Capture the cell that displays the provided text and extract its (X, Y) central coordinate. 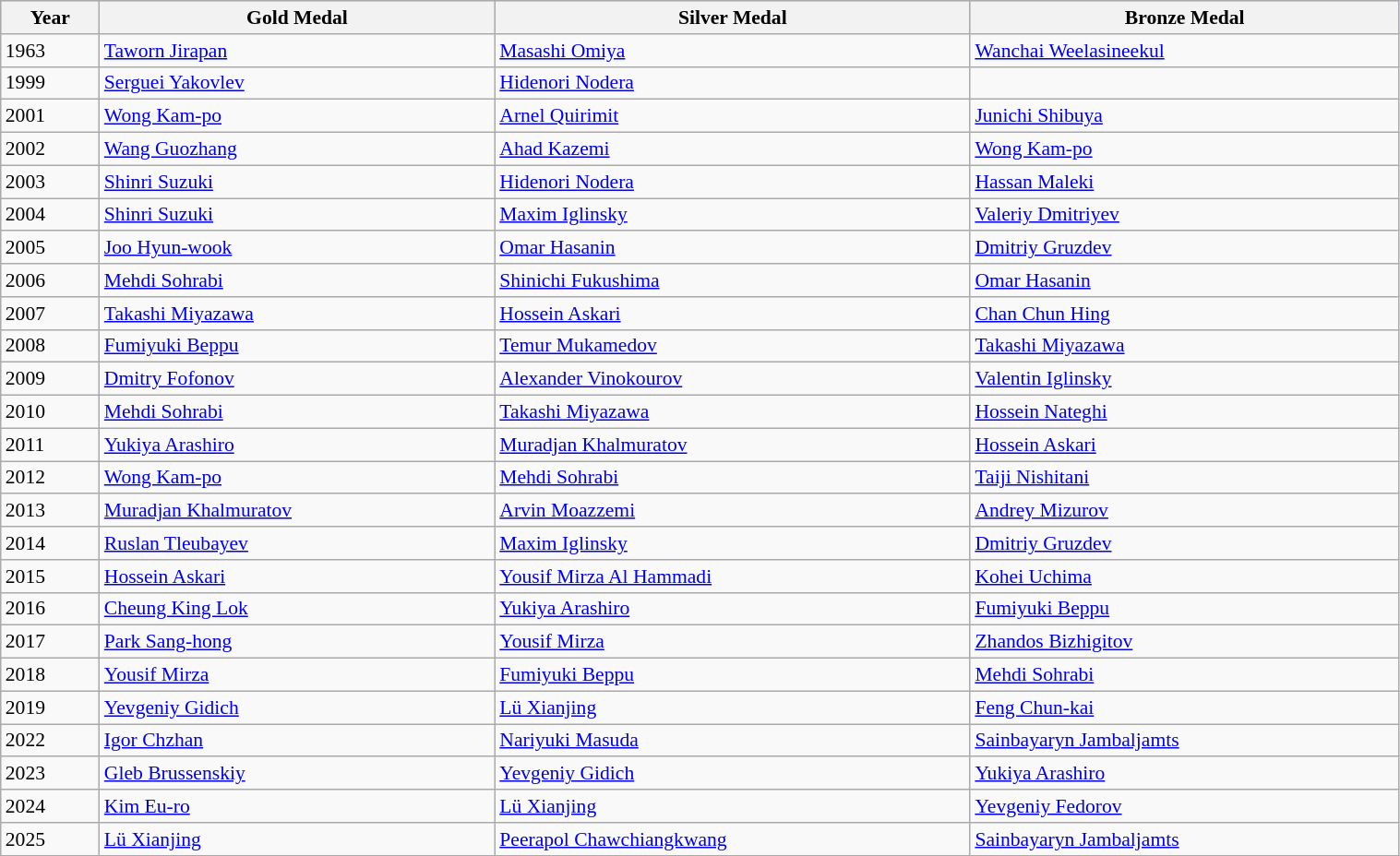
Zhandos Bizhigitov (1185, 642)
2022 (50, 741)
Peerapol Chawchiangkwang (733, 839)
2002 (50, 149)
Shinichi Fukushima (733, 280)
1963 (50, 51)
Taiji Nishitani (1185, 478)
2017 (50, 642)
Igor Chzhan (297, 741)
Serguei Yakovlev (297, 83)
Gold Medal (297, 18)
2015 (50, 577)
Dmitry Fofonov (297, 379)
Wanchai Weelasineekul (1185, 51)
2023 (50, 774)
Year (50, 18)
Andrey Mizurov (1185, 511)
Junichi Shibuya (1185, 116)
2005 (50, 248)
Gleb Brussenskiy (297, 774)
Masashi Omiya (733, 51)
2003 (50, 182)
Nariyuki Masuda (733, 741)
Valeriy Dmitriyev (1185, 215)
Alexander Vinokourov (733, 379)
2001 (50, 116)
2014 (50, 543)
Yevgeniy Fedorov (1185, 806)
Ahad Kazemi (733, 149)
2019 (50, 707)
Taworn Jirapan (297, 51)
2008 (50, 346)
2016 (50, 609)
2010 (50, 412)
Silver Medal (733, 18)
Joo Hyun-wook (297, 248)
Ruslan Tleubayev (297, 543)
2011 (50, 445)
Bronze Medal (1185, 18)
2024 (50, 806)
2018 (50, 675)
Valentin Iglinsky (1185, 379)
Yousif Mirza Al Hammadi (733, 577)
2004 (50, 215)
1999 (50, 83)
Hossein Nateghi (1185, 412)
2007 (50, 314)
Kohei Uchima (1185, 577)
2006 (50, 280)
2012 (50, 478)
2009 (50, 379)
Chan Chun Hing (1185, 314)
2025 (50, 839)
2013 (50, 511)
Arvin Moazzemi (733, 511)
Cheung King Lok (297, 609)
Feng Chun-kai (1185, 707)
Temur Mukamedov (733, 346)
Park Sang-hong (297, 642)
Hassan Maleki (1185, 182)
Kim Eu-ro (297, 806)
Arnel Quirimit (733, 116)
Wang Guozhang (297, 149)
